From the cell containing the given text, extract its center point as [X, Y] coordinate. 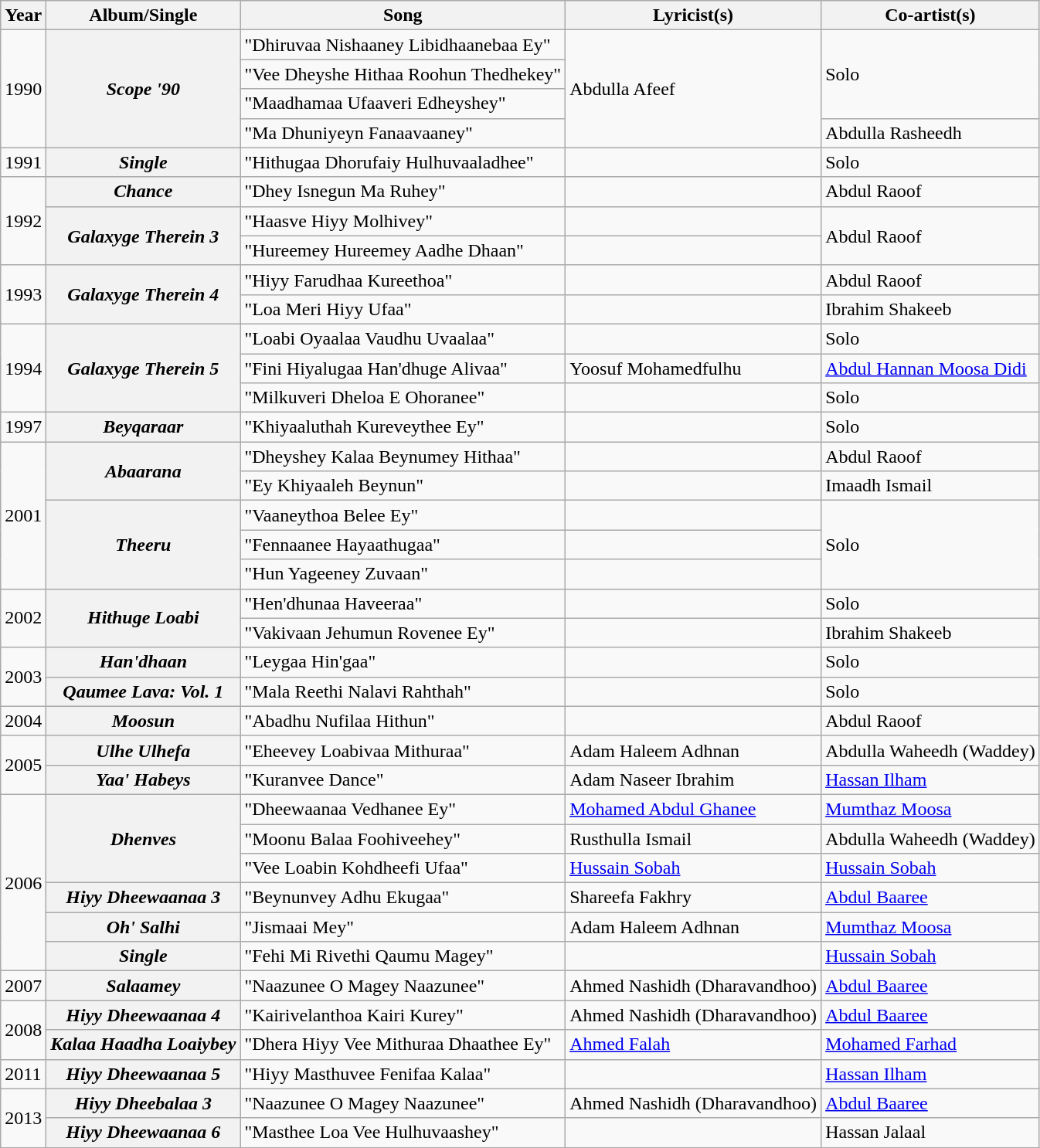
"Haasve Hiyy Molhivey" [403, 221]
"Mala Reethi Nalavi Rahthah" [403, 691]
2003 [23, 677]
Abdulla Afeef [694, 89]
Abaarana [144, 471]
"Fennaanee Hayaathugaa" [403, 545]
Hiyy Dheewaanaa 3 [144, 898]
"Dhera Hiyy Vee Mithuraa Dhaathee Ey" [403, 1044]
2001 [23, 515]
2005 [23, 765]
Galaxyge Therein 4 [144, 294]
Year [23, 15]
"Hen'dhunaa Haveeraa" [403, 603]
Co-artist(s) [930, 15]
Hassan Jalaal [930, 1133]
1991 [23, 162]
"Loa Meri Hiyy Ufaa" [403, 309]
"Beynunvey Adhu Ekugaa" [403, 898]
Album/Single [144, 15]
"Milkuveri Dheloa E Ohoranee" [403, 398]
2008 [23, 1030]
"Hiyy Farudhaa Kureethoa" [403, 280]
"Dheyshey Kalaa Beynumey Hithaa" [403, 457]
"Masthee Loa Vee Hulhuvaashey" [403, 1133]
"Vee Loabin Kohdheefi Ufaa" [403, 868]
Hiyy Dheewaanaa 4 [144, 1015]
Abdul Hannan Moosa Didi [930, 369]
"Dhiruvaa Nishaaney Libidhaanebaa Ey" [403, 45]
2006 [23, 882]
"Loabi Oyaalaa Vaudhu Uvaalaa" [403, 338]
Mohamed Abdul Ghanee [694, 809]
Shareefa Fakhry [694, 898]
"Leygaa Hin'gaa" [403, 662]
"Kuranvee Dance" [403, 779]
Ahmed Falah [694, 1044]
Hiyy Dheewaanaa 6 [144, 1133]
Adam Naseer Ibrahim [694, 779]
2013 [23, 1118]
Salaamey [144, 986]
Moosun [144, 721]
"Ma Dhuniyeyn Fanaavaaney" [403, 133]
Yoosuf Mohamedfulhu [694, 369]
Galaxyge Therein 5 [144, 368]
1997 [23, 427]
"Ey Khiyaaleh Beynun" [403, 486]
"Hun Yageeney Zuvaan" [403, 574]
"Abadhu Nufilaa Hithun" [403, 721]
"Khiyaaluthah Kureveythee Ey" [403, 427]
Beyqaraar [144, 427]
"Vakivaan Jehumun Rovenee Ey" [403, 633]
"Kairivelanthoa Kairi Kurey" [403, 1015]
Imaadh Ismail [930, 486]
Mohamed Farhad [930, 1044]
Ulhe Ulhefa [144, 750]
2002 [23, 618]
"Maadhamaa Ufaaveri Edheyshey" [403, 104]
Oh' Salhi [144, 927]
Yaa' Habeys [144, 779]
1992 [23, 221]
"Eheevey Loabivaa Mithuraa" [403, 750]
"Jismaai Mey" [403, 927]
"Dhey Isnegun Ma Ruhey" [403, 192]
Han'dhaan [144, 662]
Hiyy Dheebalaa 3 [144, 1103]
Rusthulla Ismail [694, 838]
Kalaa Haadha Loaiybey [144, 1044]
"Vaaneythoa Belee Ey" [403, 515]
Chance [144, 192]
Hithuge Loabi [144, 618]
"Hiyy Masthuvee Fenifaa Kalaa" [403, 1074]
2004 [23, 721]
Theeru [144, 545]
"Moonu Balaa Foohiveehey" [403, 838]
Galaxyge Therein 3 [144, 236]
"Vee Dheyshe Hithaa Roohun Thedhekey" [403, 74]
"Fehi Mi Rivethi Qaumu Magey" [403, 956]
2011 [23, 1074]
Hiyy Dheewaanaa 5 [144, 1074]
1994 [23, 368]
Lyricist(s) [694, 15]
"Hureemey Hureemey Aadhe Dhaan" [403, 250]
1990 [23, 89]
Song [403, 15]
"Fini Hiyalugaa Han'dhuge Alivaa" [403, 369]
1993 [23, 294]
Scope '90 [144, 89]
"Hithugaa Dhorufaiy Hulhuvaaladhee" [403, 162]
Qaumee Lava: Vol. 1 [144, 691]
2007 [23, 986]
"Dheewaanaa Vedhanee Ey" [403, 809]
Dhenves [144, 838]
Abdulla Rasheedh [930, 133]
